Detect which cell encompasses the target text, then output its (x, y) center coordinate. 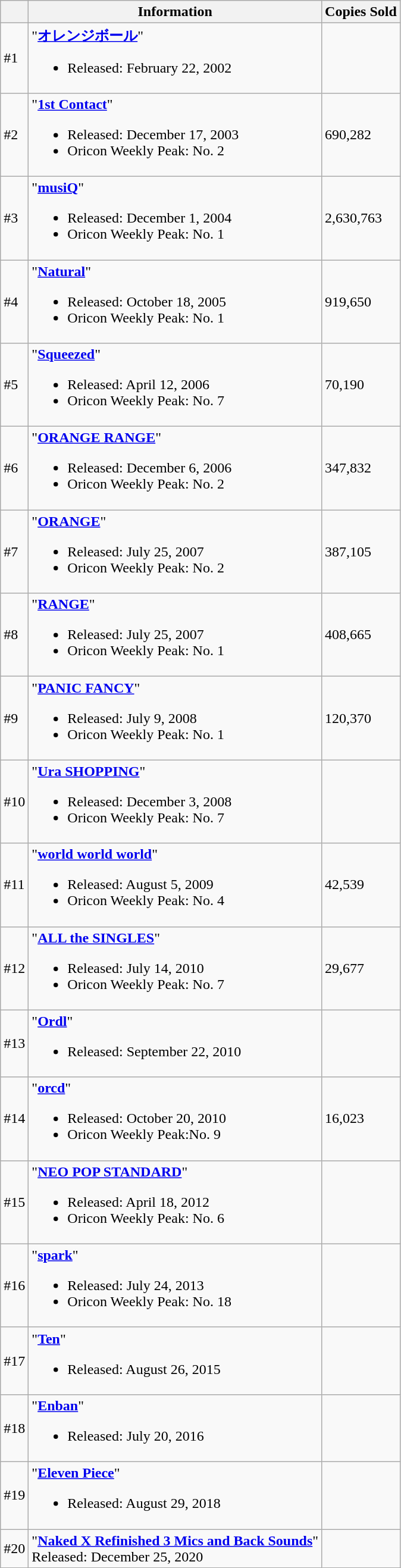
#3 (14, 218)
"Naked X Refinished 3 Mics and Back Sounds"Released: December 25, 2020 (175, 1548)
"ORANGE RANGE"Released: December 6, 2006Oricon Weekly Peak: No. 2 (175, 468)
408,665 (361, 635)
#14 (14, 1119)
16,023 (361, 1119)
"spark"Released: July 24, 2013Oricon Weekly Peak: No. 18 (175, 1285)
387,105 (361, 552)
#11 (14, 885)
"Eleven Piece"Released: August 29, 2018 (175, 1495)
#6 (14, 468)
919,650 (361, 301)
#15 (14, 1202)
#4 (14, 301)
42,539 (361, 885)
#5 (14, 385)
70,190 (361, 385)
"Squeezed"Released: April 12, 2006Oricon Weekly Peak: No. 7 (175, 385)
Copies Sold (361, 12)
"Ten"Released: August 26, 2015 (175, 1360)
690,282 (361, 134)
"musiQ"Released: December 1, 2004Oricon Weekly Peak: No. 1 (175, 218)
"ALL the SINGLES"Released: July 14, 2010Oricon Weekly Peak: No. 7 (175, 968)
#19 (14, 1495)
#2 (14, 134)
29,677 (361, 968)
"PANIC FANCY"Released: July 9, 2008Oricon Weekly Peak: No. 1 (175, 718)
#13 (14, 1044)
#9 (14, 718)
#17 (14, 1360)
"Ura SHOPPING"Released: December 3, 2008Oricon Weekly Peak: No. 7 (175, 802)
"Enban"Released: July 20, 2016 (175, 1428)
#12 (14, 968)
#7 (14, 552)
"オレンジボール"Released: February 22, 2002 (175, 58)
#8 (14, 635)
"Natural"Released: October 18, 2005Oricon Weekly Peak: No. 1 (175, 301)
Information (175, 12)
"NEO POP STANDARD"Released: April 18, 2012Oricon Weekly Peak: No. 6 (175, 1202)
#1 (14, 58)
#20 (14, 1548)
"RANGE"Released: July 25, 2007Oricon Weekly Peak: No. 1 (175, 635)
"Ordl"Released: September 22, 2010 (175, 1044)
#16 (14, 1285)
"orcd"Released: October 20, 2010Oricon Weekly Peak:No. 9 (175, 1119)
"world world world"Released: August 5, 2009Oricon Weekly Peak: No. 4 (175, 885)
120,370 (361, 718)
2,630,763 (361, 218)
347,832 (361, 468)
"1st Contact"Released: December 17, 2003Oricon Weekly Peak: No. 2 (175, 134)
#18 (14, 1428)
#10 (14, 802)
"ORANGE"Released: July 25, 2007Oricon Weekly Peak: No. 2 (175, 552)
